Scan for the cell matching the given text and deliver its [x, y] coordinate at center. 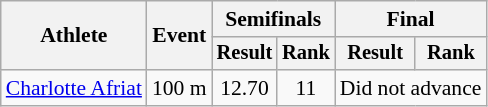
12.70 [245, 88]
11 [306, 88]
Did not advance [411, 88]
100 m [180, 88]
Semifinals [274, 19]
Athlete [74, 36]
Final [411, 19]
Event [180, 36]
Charlotte Afriat [74, 88]
